Capture the cell that displays the provided text and extract its [X, Y] central coordinate. 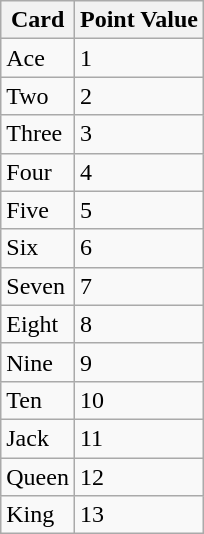
12 [138, 477]
Ace [38, 58]
2 [138, 96]
Eight [38, 324]
Five [38, 210]
13 [138, 515]
King [38, 515]
11 [138, 438]
Point Value [138, 20]
Nine [38, 362]
Seven [38, 286]
7 [138, 286]
Queen [38, 477]
Three [38, 134]
8 [138, 324]
Ten [38, 400]
10 [138, 400]
6 [138, 248]
1 [138, 58]
9 [138, 362]
Card [38, 20]
5 [138, 210]
3 [138, 134]
Two [38, 96]
Six [38, 248]
4 [138, 172]
Four [38, 172]
Jack [38, 438]
